Determine the [x, y] coordinate at the center of the cell enclosing the given text.  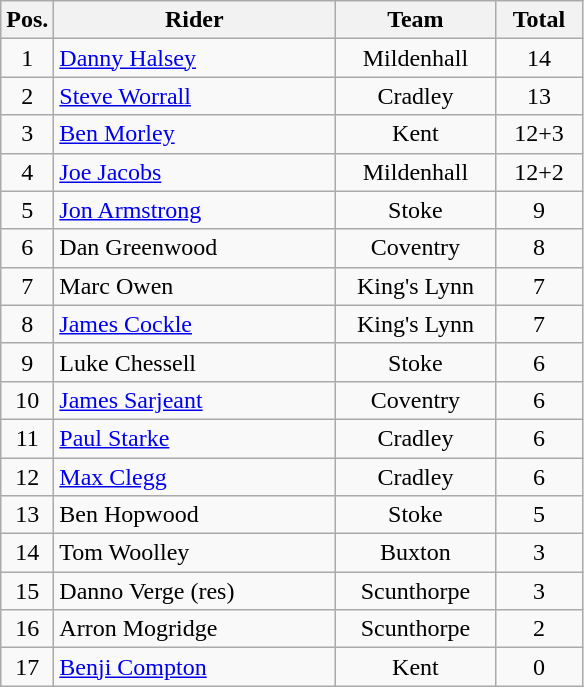
Dan Greenwood [194, 248]
Ben Morley [194, 134]
James Cockle [194, 324]
11 [28, 438]
Ben Hopwood [194, 515]
12 [28, 477]
Arron Mogridge [194, 629]
17 [28, 667]
Rider [194, 20]
Max Clegg [194, 477]
12+3 [539, 134]
Buxton [416, 553]
Steve Worrall [194, 96]
12+2 [539, 172]
16 [28, 629]
Marc Owen [194, 286]
James Sarjeant [194, 400]
Danno Verge (res) [194, 591]
Team [416, 20]
Joe Jacobs [194, 172]
Pos. [28, 20]
Total [539, 20]
4 [28, 172]
Jon Armstrong [194, 210]
10 [28, 400]
Paul Starke [194, 438]
Tom Woolley [194, 553]
0 [539, 667]
Benji Compton [194, 667]
Luke Chessell [194, 362]
1 [28, 58]
Danny Halsey [194, 58]
15 [28, 591]
